Capture the cell that displays the provided text and extract its (X, Y) central coordinate. 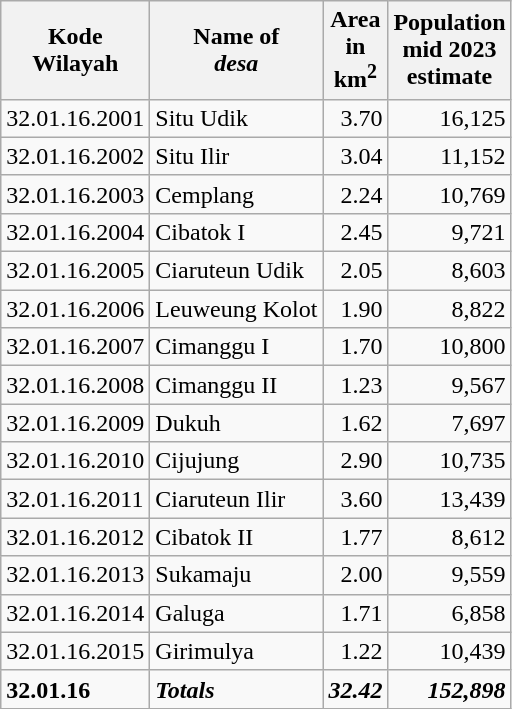
Totals (236, 689)
Sukamaju (236, 575)
9,567 (450, 385)
Area in km2 (356, 50)
1.77 (356, 537)
2.05 (356, 271)
32.01.16.2014 (76, 613)
32.01.16.2006 (76, 309)
Leuweung Kolot (236, 309)
Situ Udik (236, 118)
32.01.16.2015 (76, 651)
Populationmid 2023estimate (450, 50)
2.45 (356, 232)
Galuga (236, 613)
32.01.16.2013 (76, 575)
10,800 (450, 347)
10,439 (450, 651)
3.60 (356, 499)
32.01.16.2002 (76, 156)
7,697 (450, 423)
32.01.16.2004 (76, 232)
2.24 (356, 194)
10,735 (450, 461)
Ciaruteun Udik (236, 271)
1.62 (356, 423)
8,612 (450, 537)
Situ Ilir (236, 156)
Cibatok I (236, 232)
16,125 (450, 118)
32.01.16.2011 (76, 499)
3.04 (356, 156)
32.01.16.2007 (76, 347)
32.01.16.2003 (76, 194)
Cimanggu I (236, 347)
9,559 (450, 575)
11,152 (450, 156)
Kode Wilayah (76, 50)
9,721 (450, 232)
3.70 (356, 118)
32.01.16.2008 (76, 385)
10,769 (450, 194)
Cibatok II (236, 537)
1.90 (356, 309)
1.22 (356, 651)
2.00 (356, 575)
Dukuh (236, 423)
6,858 (450, 613)
32.42 (356, 689)
Name of desa (236, 50)
32.01.16.2009 (76, 423)
Cimanggu II (236, 385)
8,822 (450, 309)
Ciaruteun Ilir (236, 499)
1.71 (356, 613)
32.01.16 (76, 689)
8,603 (450, 271)
32.01.16.2005 (76, 271)
32.01.16.2010 (76, 461)
1.23 (356, 385)
1.70 (356, 347)
Girimulya (236, 651)
152,898 (450, 689)
32.01.16.2001 (76, 118)
Cemplang (236, 194)
2.90 (356, 461)
Cijujung (236, 461)
32.01.16.2012 (76, 537)
13,439 (450, 499)
